Search for the cell housing the specified text and yield its [x, y] center coordinate. 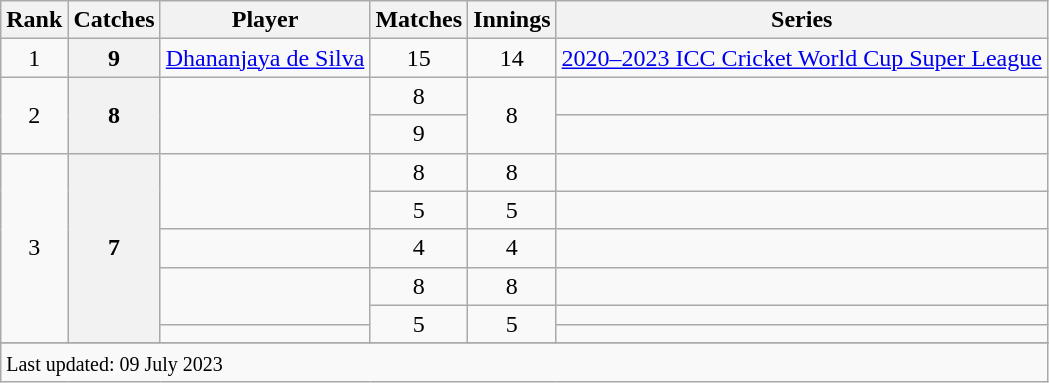
Catches [114, 20]
Rank [34, 20]
Dhananjaya de Silva [265, 58]
1 [34, 58]
2 [34, 115]
14 [512, 58]
Last updated: 09 July 2023 [524, 362]
Player [265, 20]
Series [802, 20]
2020–2023 ICC Cricket World Cup Super League [802, 58]
15 [419, 58]
7 [114, 248]
Innings [512, 20]
Matches [419, 20]
3 [34, 248]
